Pinpoint the cell where the given text exists, returning its (x, y) midpoint coordinate. 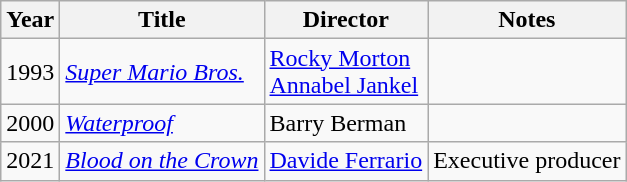
Blood on the Crown (162, 161)
2021 (30, 161)
Notes (527, 20)
Waterproof (162, 123)
Executive producer (527, 161)
Super Mario Bros. (162, 72)
1993 (30, 72)
Director (346, 20)
Barry Berman (346, 123)
Rocky MortonAnnabel Jankel (346, 72)
2000 (30, 123)
Title (162, 20)
Year (30, 20)
Davide Ferrario (346, 161)
